Provide the [X, Y] coordinate of the cell's center where the given text is located.  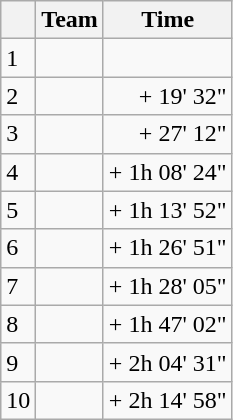
+ 2h 14' 58" [168, 400]
9 [18, 362]
+ 19' 32" [168, 96]
10 [18, 400]
7 [18, 286]
+ 2h 04' 31" [168, 362]
4 [18, 172]
Time [168, 20]
5 [18, 210]
+ 1h 47' 02" [168, 324]
6 [18, 248]
+ 1h 13' 52" [168, 210]
3 [18, 134]
2 [18, 96]
1 [18, 58]
Team [70, 20]
+ 1h 08' 24" [168, 172]
8 [18, 324]
+ 27' 12" [168, 134]
+ 1h 26' 51" [168, 248]
+ 1h 28' 05" [168, 286]
